Return [x, y] of the center of cell containing provided text 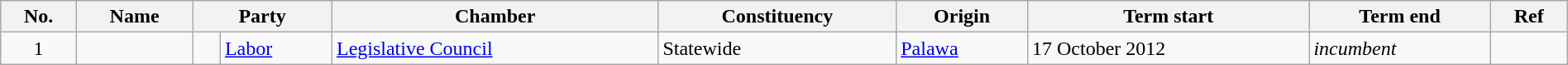
Term start [1168, 17]
Term end [1399, 17]
No. [39, 17]
Palawa [963, 48]
Labor [276, 48]
Ref [1528, 17]
Name [134, 17]
Origin [963, 17]
17 October 2012 [1168, 48]
Statewide [777, 48]
1 [39, 48]
Legislative Council [495, 48]
Party [263, 17]
Constituency [777, 17]
Chamber [495, 17]
incumbent [1399, 48]
